Determine the [X, Y] coordinate at the center of the cell enclosing the given text.  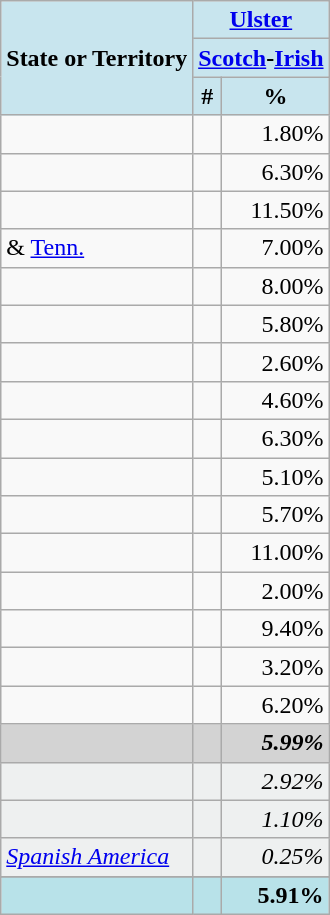
& Tenn. [97, 248]
8.00% [276, 286]
3.20% [276, 667]
7.00% [276, 248]
11.00% [276, 553]
State or Territory [97, 58]
% [276, 96]
2.92% [276, 781]
Spanish America [97, 857]
5.91% [276, 895]
11.50% [276, 210]
Ulster [261, 20]
9.40% [276, 629]
0.25% [276, 857]
2.00% [276, 591]
5.80% [276, 324]
5.10% [276, 477]
# [208, 96]
2.60% [276, 362]
5.70% [276, 515]
6.20% [276, 705]
1.10% [276, 819]
4.60% [276, 400]
5.99% [276, 743]
Scotch-Irish [261, 58]
1.80% [276, 134]
